Return the (X, Y) coordinate for the center point of the cell that contains the specified text.  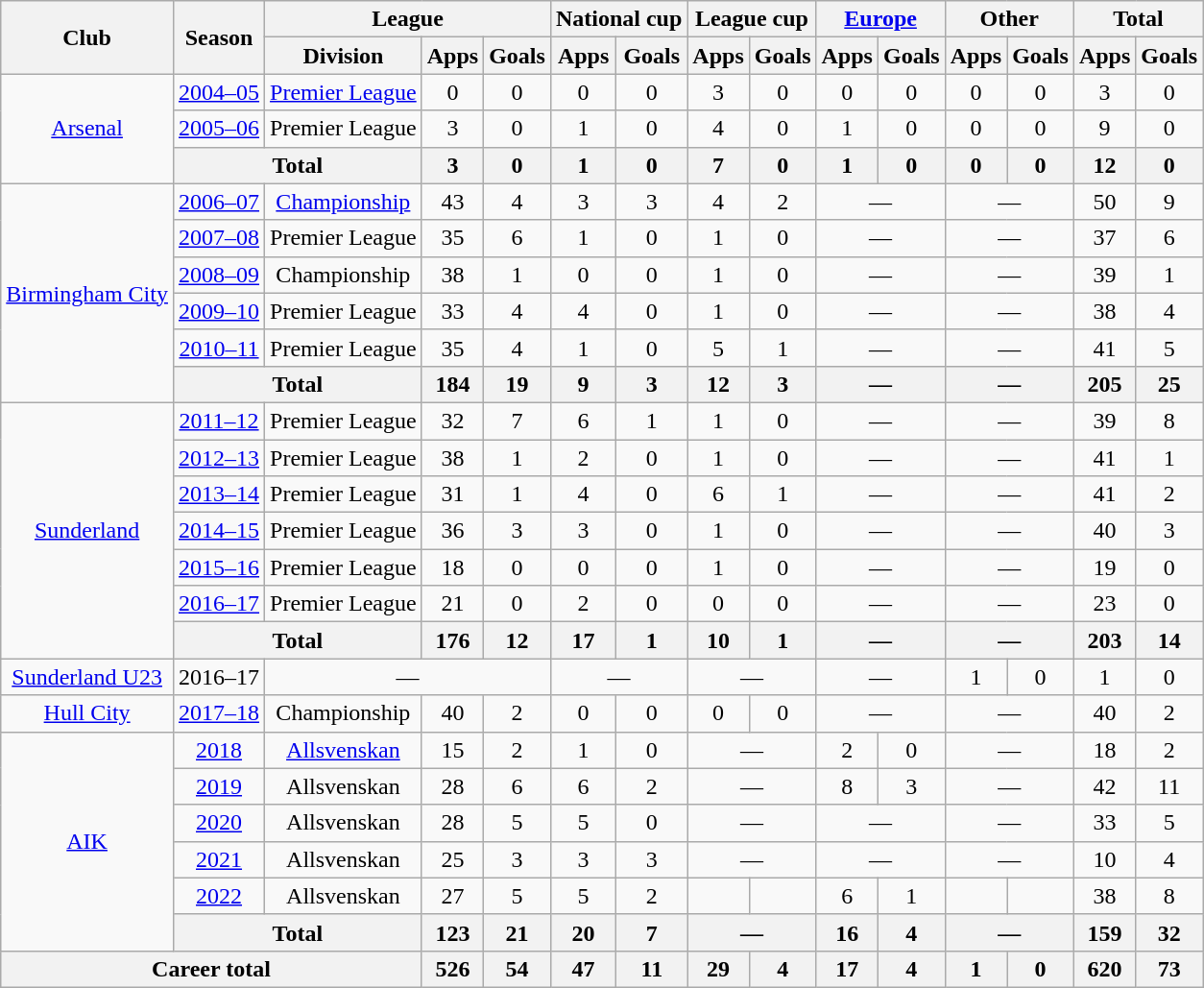
Club (87, 37)
37 (1104, 238)
2018 (219, 750)
2007–08 (219, 238)
Birmingham City (87, 293)
2005–06 (219, 129)
14 (1169, 640)
16 (847, 932)
2011–12 (219, 421)
AIK (87, 841)
2012–13 (219, 458)
620 (1104, 969)
Sunderland (87, 530)
29 (718, 969)
National cup (618, 19)
43 (452, 202)
184 (452, 384)
50 (1104, 202)
20 (583, 932)
Division (344, 56)
203 (1104, 640)
League (408, 19)
36 (452, 531)
159 (1104, 932)
2017–18 (219, 713)
73 (1169, 969)
2019 (219, 786)
2010–11 (219, 348)
Hull City (87, 713)
Other (1009, 19)
2020 (219, 823)
23 (1104, 604)
Europe (880, 19)
2004–05 (219, 92)
47 (583, 969)
123 (452, 932)
205 (1104, 384)
2009–10 (219, 311)
Season (219, 37)
2015–16 (219, 567)
Career total (211, 969)
42 (1104, 786)
2006–07 (219, 202)
176 (452, 640)
2021 (219, 859)
31 (452, 494)
Arsenal (87, 129)
2013–14 (219, 494)
Sunderland U23 (87, 677)
2022 (219, 896)
526 (452, 969)
27 (452, 896)
2014–15 (219, 531)
15 (452, 750)
2008–09 (219, 275)
League cup (752, 19)
54 (518, 969)
